Output the (X, Y) coordinate of the center of the cell containing the given text.  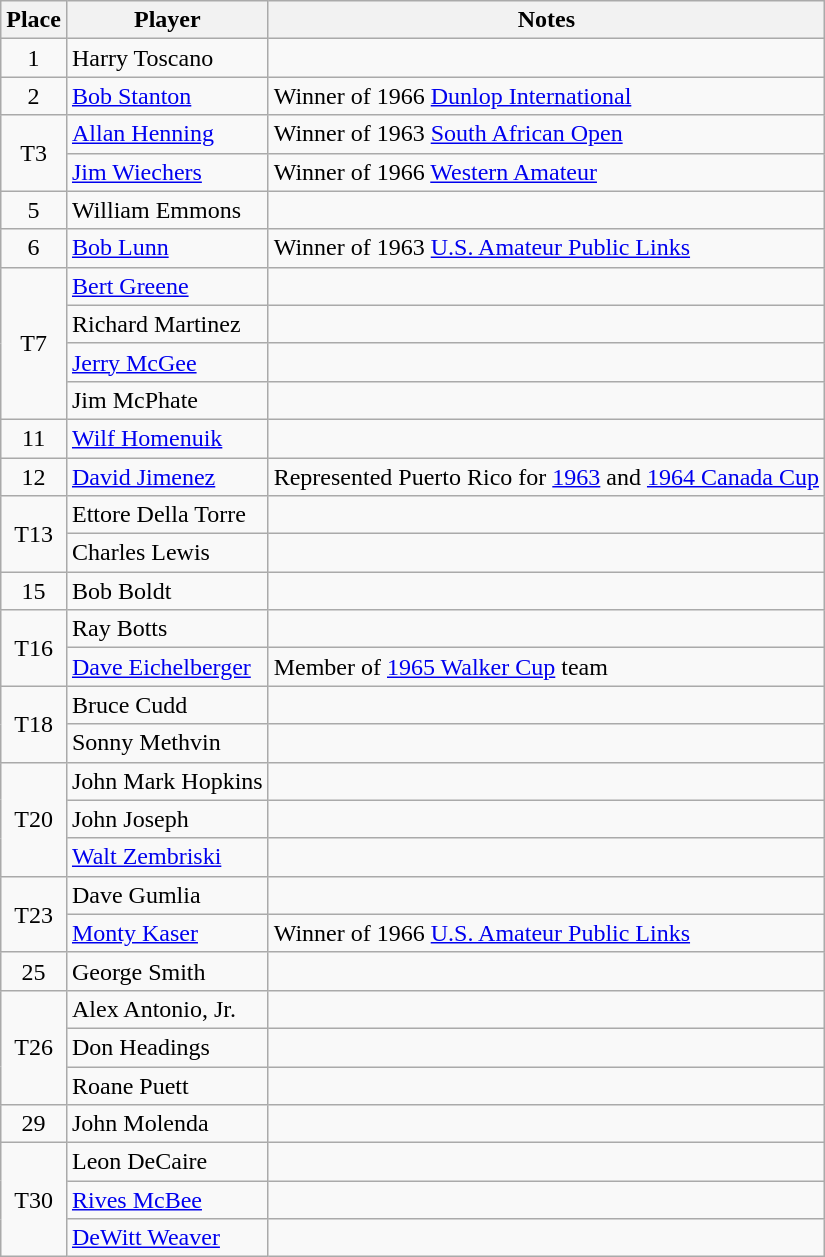
Walt Zembriski (167, 857)
Alex Antonio, Jr. (167, 1009)
T7 (34, 343)
Harry Toscano (167, 58)
T16 (34, 648)
T3 (34, 153)
Dave Gumlia (167, 895)
Bob Stanton (167, 96)
Represented Puerto Rico for 1963 and 1964 Canada Cup (546, 477)
Jim Wiechers (167, 172)
T18 (34, 724)
Place (34, 20)
Jerry McGee (167, 362)
John Joseph (167, 819)
Allan Henning (167, 134)
Don Headings (167, 1047)
Richard Martinez (167, 324)
15 (34, 591)
George Smith (167, 971)
Winner of 1963 U.S. Amateur Public Links (546, 248)
David Jimenez (167, 477)
Jim McPhate (167, 400)
Ray Botts (167, 629)
Wilf Homenuik (167, 438)
Roane Puett (167, 1085)
2 (34, 96)
Notes (546, 20)
Ettore Della Torre (167, 515)
5 (34, 210)
T26 (34, 1047)
Charles Lewis (167, 553)
Bob Lunn (167, 248)
25 (34, 971)
6 (34, 248)
29 (34, 1124)
11 (34, 438)
William Emmons (167, 210)
Bob Boldt (167, 591)
John Molenda (167, 1124)
T23 (34, 914)
John Mark Hopkins (167, 781)
Winner of 1966 U.S. Amateur Public Links (546, 933)
Winner of 1966 Western Amateur (546, 172)
T30 (34, 1200)
Winner of 1966 Dunlop International (546, 96)
1 (34, 58)
Dave Eichelberger (167, 667)
Leon DeCaire (167, 1162)
Sonny Methvin (167, 743)
T20 (34, 819)
Bruce Cudd (167, 705)
DeWitt Weaver (167, 1238)
Monty Kaser (167, 933)
Bert Greene (167, 286)
Member of 1965 Walker Cup team (546, 667)
Winner of 1963 South African Open (546, 134)
Player (167, 20)
T13 (34, 534)
Rives McBee (167, 1200)
12 (34, 477)
